Search for the cell housing the specified text and yield its (x, y) center coordinate. 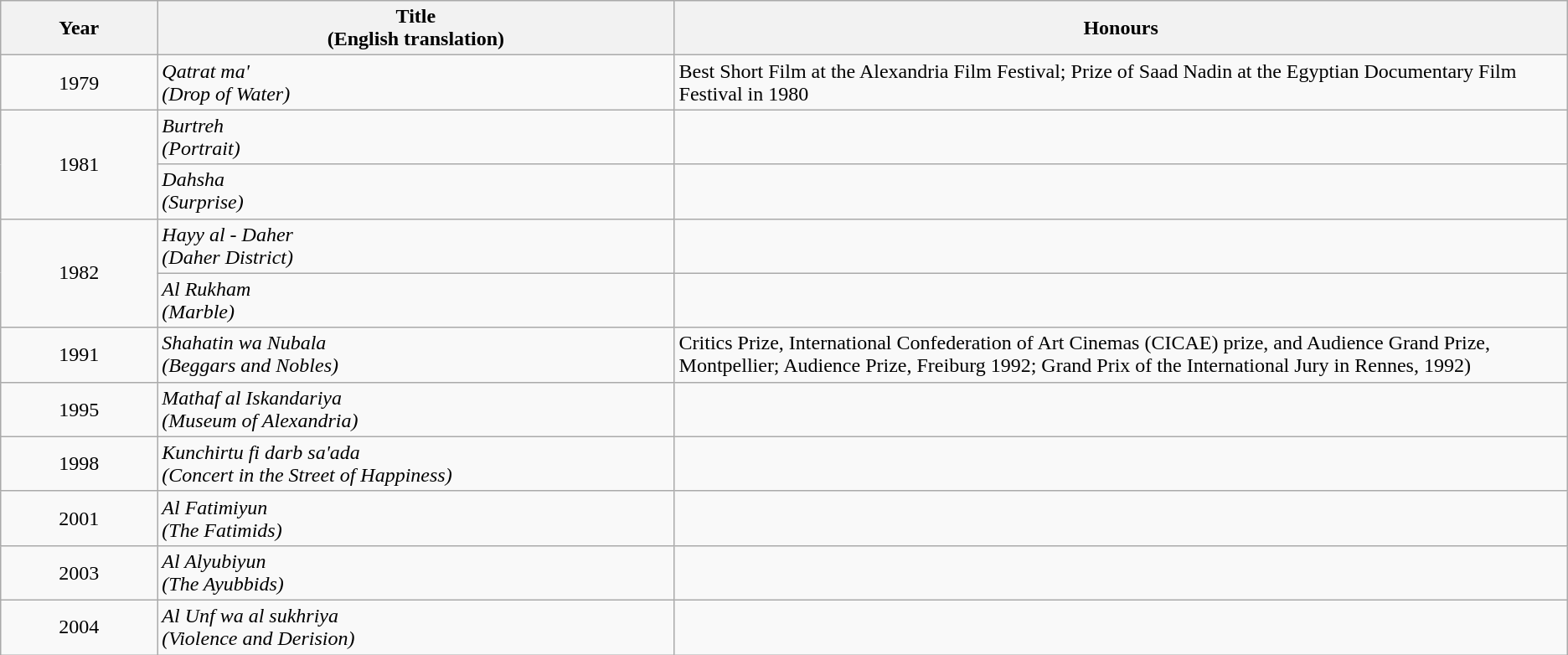
Hayy al - Daher(Daher District) (415, 246)
1991 (79, 355)
Title(English translation) (415, 28)
1982 (79, 273)
Mathaf al Iskandariya(Museum of Alexandria) (415, 409)
Burtreh(Portrait) (415, 137)
Best Short Film at the Alexandria Film Festival; Prize of Saad Nadin at the Egyptian Documentary Film Festival in 1980 (1121, 82)
Kunchirtu fi darb sa'ada(Concert in the Street of Happiness) (415, 464)
Al Fatimiyun(The Fatimids) (415, 518)
2003 (79, 573)
1995 (79, 409)
Shahatin wa Nubala(Beggars and Nobles) (415, 355)
Year (79, 28)
2004 (79, 627)
2001 (79, 518)
Al Unf wa al sukhriya(Violence and Derision) (415, 627)
1998 (79, 464)
Al Rukham(Marble) (415, 300)
Dahsha(Surprise) (415, 191)
Al Alyubiyun(The Ayubbids) (415, 573)
Qatrat ma'(Drop of Water) (415, 82)
1981 (79, 164)
Honours (1121, 28)
1979 (79, 82)
